Capture the cell that displays the provided text and extract its (X, Y) central coordinate. 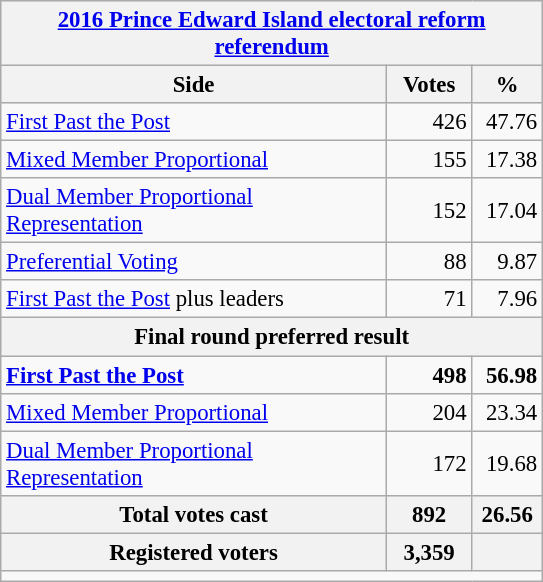
172 (429, 464)
Total votes cast (194, 514)
First Past the Post plus leaders (194, 299)
Registered voters (194, 552)
498 (429, 375)
56.98 (508, 375)
155 (429, 160)
7.96 (508, 299)
2016 Prince Edward Island electoral reform referendum (272, 34)
17.04 (508, 210)
71 (429, 299)
% (508, 85)
19.68 (508, 464)
204 (429, 412)
Side (194, 85)
426 (429, 122)
17.38 (508, 160)
88 (429, 262)
152 (429, 210)
47.76 (508, 122)
26.56 (508, 514)
Votes (429, 85)
Preferential Voting (194, 262)
892 (429, 514)
23.34 (508, 412)
3,359 (429, 552)
9.87 (508, 262)
Final round preferred result (272, 337)
